Output the [x, y] coordinate of the center of the cell containing the given text.  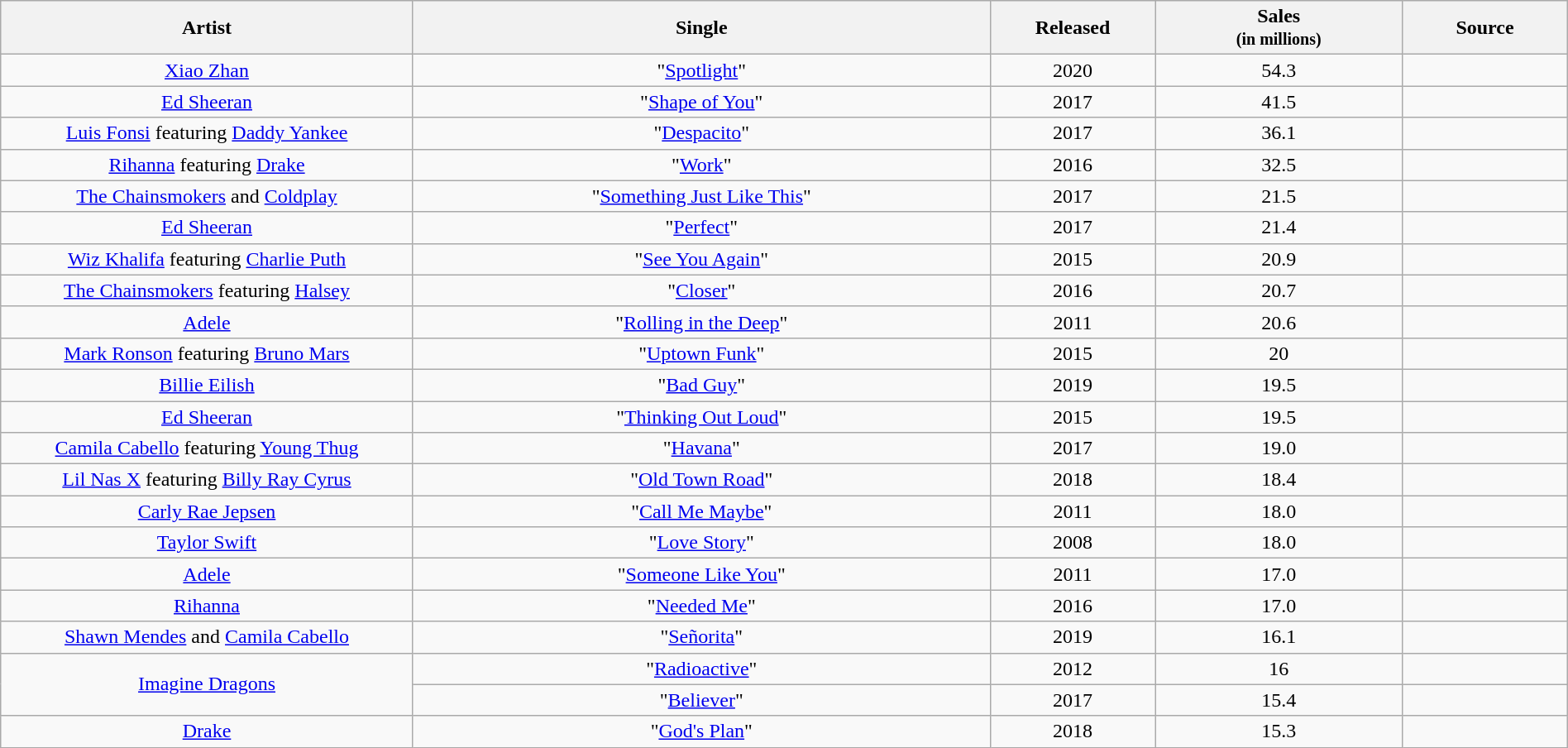
16.1 [1279, 637]
20.6 [1279, 322]
Billie Eilish [207, 385]
Shawn Mendes and Camila Cabello [207, 637]
20.7 [1279, 290]
Wiz Khalifa featuring Charlie Puth [207, 259]
The Chainsmokers and Coldplay [207, 196]
"God's Plan" [701, 731]
2008 [1072, 543]
Sales(in millions) [1279, 28]
"Someone Like You" [701, 574]
Taylor Swift [207, 543]
"Rolling in the Deep" [701, 322]
16 [1279, 669]
"Love Story" [701, 543]
"Radioactive" [701, 669]
36.1 [1279, 133]
2020 [1072, 70]
"Bad Guy" [701, 385]
21.5 [1279, 196]
Drake [207, 731]
Lil Nas X featuring Billy Ray Cyrus [207, 480]
"Call Me Maybe" [701, 511]
Single [701, 28]
Released [1072, 28]
21.4 [1279, 228]
"Uptown Funk" [701, 353]
32.5 [1279, 165]
"Needed Me" [701, 606]
Luis Fonsi featuring Daddy Yankee [207, 133]
Mark Ronson featuring Bruno Mars [207, 353]
"Something Just Like This" [701, 196]
"Shape of You" [701, 102]
"Señorita" [701, 637]
Carly Rae Jepsen [207, 511]
19.0 [1279, 448]
18.4 [1279, 480]
54.3 [1279, 70]
"Despacito" [701, 133]
"Thinking Out Loud" [701, 416]
41.5 [1279, 102]
Imagine Dragons [207, 684]
"Spotlight" [701, 70]
20.9 [1279, 259]
"Work" [701, 165]
Source [1485, 28]
Artist [207, 28]
"Believer" [701, 700]
2012 [1072, 669]
20 [1279, 353]
Rihanna featuring Drake [207, 165]
"See You Again" [701, 259]
15.4 [1279, 700]
Camila Cabello featuring Young Thug [207, 448]
The Chainsmokers featuring Halsey [207, 290]
"Perfect" [701, 228]
"Havana" [701, 448]
Rihanna [207, 606]
15.3 [1279, 731]
Xiao Zhan [207, 70]
"Closer" [701, 290]
"Old Town Road" [701, 480]
